For the text-containing cell, return its midpoint in (x, y) coordinate format. 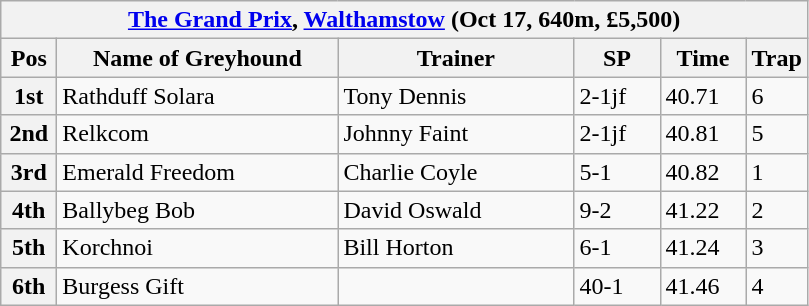
Korchnoi (198, 248)
40-1 (617, 286)
Relkcom (198, 134)
Trap (776, 58)
1 (776, 172)
2nd (29, 134)
2 (776, 210)
Burgess Gift (198, 286)
The Grand Prix, Walthamstow (Oct 17, 640m, £5,500) (404, 20)
Ballybeg Bob (198, 210)
5-1 (617, 172)
41.22 (703, 210)
3 (776, 248)
Charlie Coyle (456, 172)
1st (29, 96)
4 (776, 286)
Time (703, 58)
Emerald Freedom (198, 172)
Rathduff Solara (198, 96)
40.82 (703, 172)
Trainer (456, 58)
Tony Dennis (456, 96)
6th (29, 286)
6-1 (617, 248)
9-2 (617, 210)
Bill Horton (456, 248)
41.24 (703, 248)
SP (617, 58)
5th (29, 248)
Johnny Faint (456, 134)
David Oswald (456, 210)
3rd (29, 172)
Pos (29, 58)
40.71 (703, 96)
40.81 (703, 134)
41.46 (703, 286)
5 (776, 134)
Name of Greyhound (198, 58)
6 (776, 96)
4th (29, 210)
